Return the [X, Y] coordinate for the center point of the cell that contains the specified text.  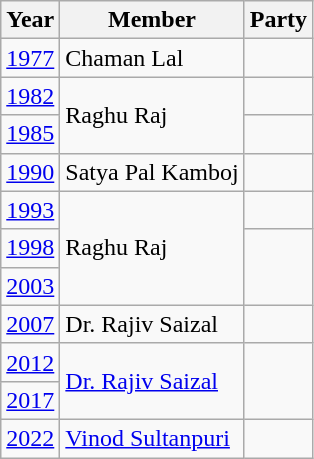
Year [30, 20]
Vinod Sultanpuri [152, 438]
2007 [30, 324]
2012 [30, 362]
1982 [30, 96]
Chaman Lal [152, 58]
1990 [30, 172]
1977 [30, 58]
Member [152, 20]
Satya Pal Kamboj [152, 172]
1985 [30, 134]
2017 [30, 400]
2022 [30, 438]
Party [278, 20]
1998 [30, 248]
1993 [30, 210]
2003 [30, 286]
